Determine the (x, y) coordinate at the center of the cell enclosing the given text.  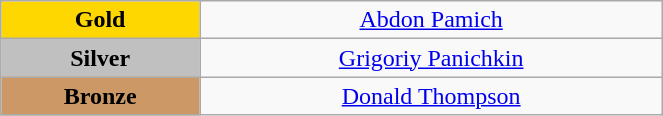
Silver (100, 58)
Grigoriy Panichkin (432, 58)
Gold (100, 20)
Bronze (100, 96)
Abdon Pamich (432, 20)
Donald Thompson (432, 96)
